Detect which cell encompasses the target text, then output its (x, y) center coordinate. 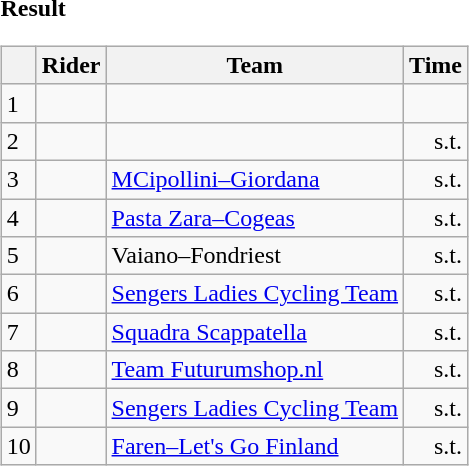
9 (18, 408)
Rider (71, 65)
1 (18, 103)
Team (255, 65)
MCipollini–Giordana (255, 179)
2 (18, 141)
8 (18, 370)
Time (436, 65)
7 (18, 332)
Pasta Zara–Cogeas (255, 217)
Squadra Scappatella (255, 332)
4 (18, 217)
3 (18, 179)
Team Futurumshop.nl (255, 370)
Vaiano–Fondriest (255, 256)
Faren–Let's Go Finland (255, 446)
10 (18, 446)
5 (18, 256)
6 (18, 294)
